Provide the [X, Y] coordinate of the cell's center where the given text is located.  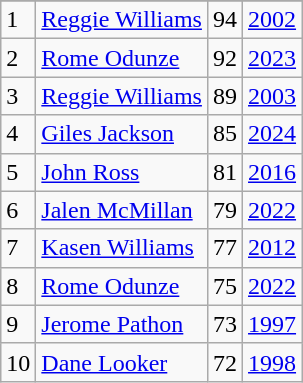
7 [18, 248]
72 [224, 362]
1 [18, 20]
3 [18, 96]
2002 [272, 20]
2 [18, 58]
6 [18, 210]
Dane Looker [122, 362]
75 [224, 286]
2003 [272, 96]
Giles Jackson [122, 134]
85 [224, 134]
Jalen McMillan [122, 210]
79 [224, 210]
2012 [272, 248]
9 [18, 324]
77 [224, 248]
1997 [272, 324]
Kasen Williams [122, 248]
92 [224, 58]
10 [18, 362]
5 [18, 172]
Jerome Pathon [122, 324]
8 [18, 286]
2016 [272, 172]
89 [224, 96]
73 [224, 324]
81 [224, 172]
94 [224, 20]
John Ross [122, 172]
2023 [272, 58]
1998 [272, 362]
4 [18, 134]
2024 [272, 134]
